From the cell containing the given text, extract its center point as (X, Y) coordinate. 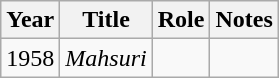
Title (106, 20)
Notes (244, 20)
Role (181, 20)
1958 (30, 58)
Mahsuri (106, 58)
Year (30, 20)
